Extract the [x, y] coordinate from the center of the cell holding the provided text.  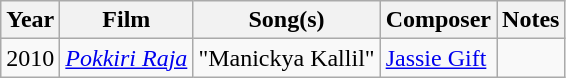
Composer [438, 20]
Song(s) [286, 20]
Pokkiri Raja [126, 58]
Jassie Gift [438, 58]
Notes [531, 20]
2010 [30, 58]
"Manickya Kallil" [286, 58]
Film [126, 20]
Year [30, 20]
